Return (x, y) of the center of cell containing provided text 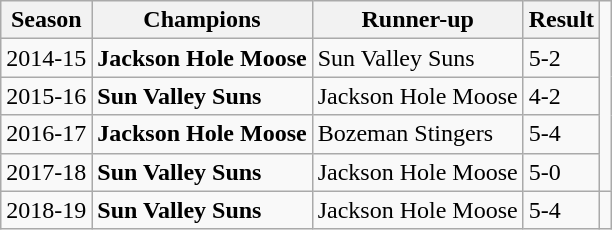
Champions (202, 20)
5-0 (561, 172)
4-2 (561, 96)
Bozeman Stingers (418, 134)
2017-18 (46, 172)
Runner-up (418, 20)
2015-16 (46, 96)
2014-15 (46, 58)
Season (46, 20)
5-2 (561, 58)
Result (561, 20)
2018-19 (46, 210)
2016-17 (46, 134)
